Search for the cell housing the specified text and yield its (x, y) center coordinate. 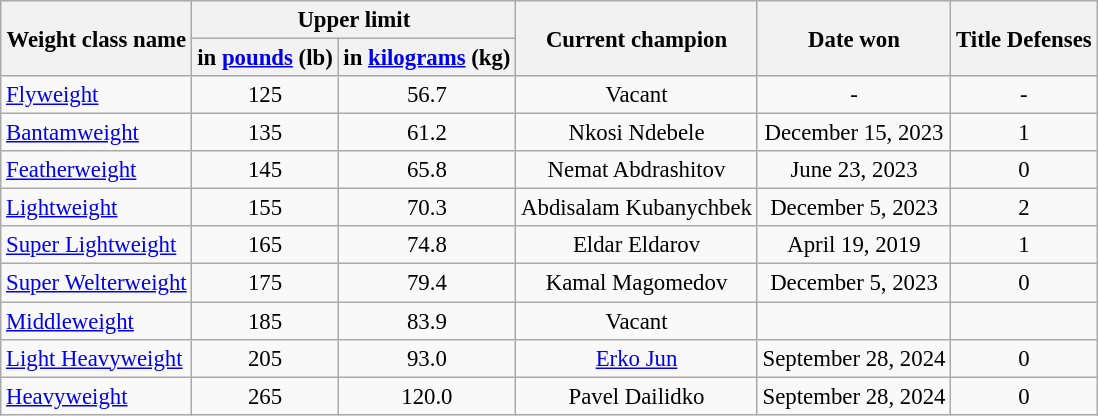
83.9 (427, 321)
135 (265, 133)
Erko Jun (637, 358)
Current champion (637, 38)
265 (265, 396)
93.0 (427, 358)
205 (265, 358)
Date won (854, 38)
Title Defenses (1024, 38)
Super Lightweight (96, 245)
April 19, 2019 (854, 245)
120.0 (427, 396)
Kamal Magomedov (637, 283)
79.4 (427, 283)
Super Welterweight (96, 283)
Heavyweight (96, 396)
Nemat Abdrashitov (637, 170)
61.2 (427, 133)
185 (265, 321)
Upper limit (354, 20)
56.7 (427, 95)
74.8 (427, 245)
155 (265, 208)
in kilograms (kg) (427, 58)
Abdisalam Kubanychbek (637, 208)
December 15, 2023 (854, 133)
Pavel Dailidko (637, 396)
125 (265, 95)
Eldar Eldarov (637, 245)
175 (265, 283)
Middleweight (96, 321)
Flyweight (96, 95)
June 23, 2023 (854, 170)
Featherweight (96, 170)
65.8 (427, 170)
in pounds (lb) (265, 58)
Nkosi Ndebele (637, 133)
2 (1024, 208)
Lightweight (96, 208)
145 (265, 170)
70.3 (427, 208)
Weight class name (96, 38)
Bantamweight (96, 133)
Light Heavyweight (96, 358)
165 (265, 245)
